Return the [x, y] coordinate for the center point of the cell that contains the specified text.  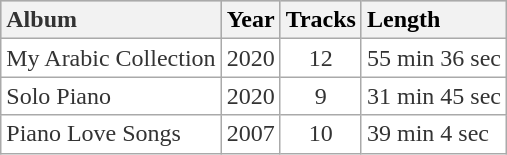
55 min 36 sec [434, 58]
2007 [250, 134]
My Arabic Collection [111, 58]
Piano Love Songs [111, 134]
Tracks [320, 20]
10 [320, 134]
12 [320, 58]
Album [111, 20]
Solo Piano [111, 96]
Length [434, 20]
39 min 4 sec [434, 134]
Year [250, 20]
31 min 45 sec [434, 96]
9 [320, 96]
